Return the [x, y] coordinate for the center point of the cell that contains the specified text.  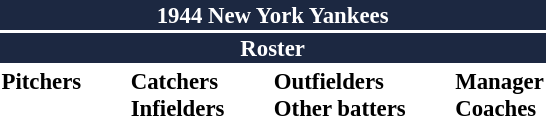
Roster [272, 48]
1944 New York Yankees [272, 15]
